Search for the cell housing the specified text and yield its (X, Y) center coordinate. 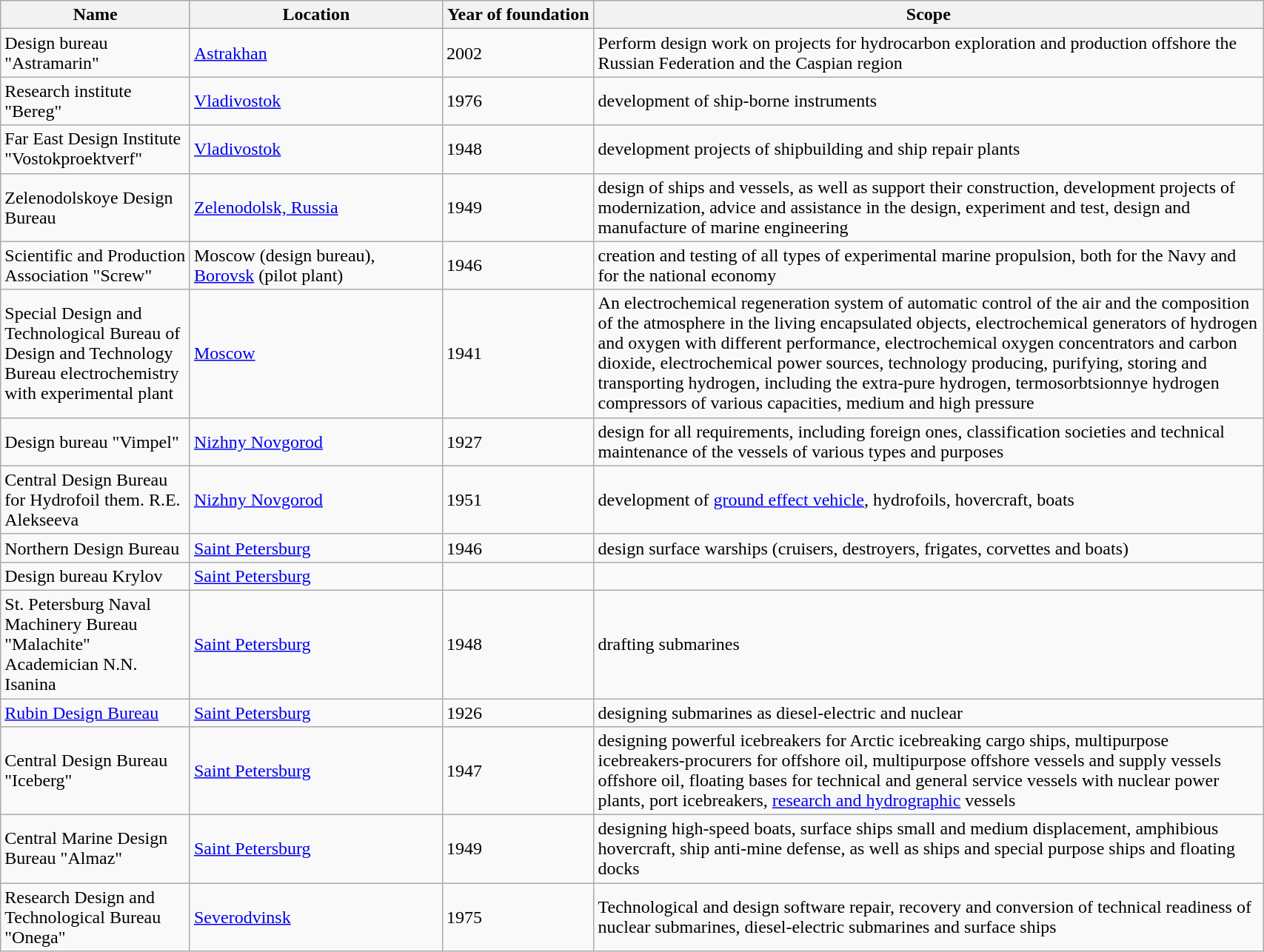
1975 (518, 917)
Location (315, 15)
Perform design work on projects for hydrocarbon exploration and production offshore the Russian Federation and the Caspian region (929, 53)
Research institute "Bereg" (96, 101)
Central Design Bureau for Hydrofoil them. R.E. Alekseeva (96, 500)
Moscow (315, 354)
St. Petersburg Naval Machinery Bureau "Malachite" Academician N.N. Isanina (96, 644)
1926 (518, 713)
development projects of shipbuilding and ship repair plants (929, 150)
Zelenodolsk, Russia (315, 207)
Scope (929, 15)
Design bureau Krylov (96, 576)
designing submarines as diesel-electric and nuclear (929, 713)
1941 (518, 354)
Design bureau "Astramarin" (96, 53)
drafting submarines (929, 644)
Astrakhan (315, 53)
Rubin Design Bureau (96, 713)
1976 (518, 101)
Special Design and Technological Bureau of Design and Technology Bureau electrochemistry with experimental plant (96, 354)
2002 (518, 53)
Far East Design Institute "Vostokproektverf" (96, 150)
1927 (518, 441)
Moscow (design bureau), Borovsk (pilot plant) (315, 265)
1947 (518, 771)
1951 (518, 500)
Severodvinsk (315, 917)
development of ground effect vehicle, hydrofoils, hovercraft, boats (929, 500)
Central Marine Design Bureau "Almaz" (96, 849)
Zelenodolskoye Design Bureau (96, 207)
Northern Design Bureau (96, 548)
Year of foundation (518, 15)
development of ship-borne instruments (929, 101)
design for all requirements, including foreign ones, classification societies and technical maintenance of the vessels of various types and purposes (929, 441)
Research Design and Technological Bureau "Onega" (96, 917)
Name (96, 15)
creation and testing of all types of experimental marine propulsion, both for the Navy and for the national economy (929, 265)
design surface warships (cruisers, destroyers, frigates, corvettes and boats) (929, 548)
Design bureau "Vimpel" (96, 441)
Scientific and Production Association "Screw" (96, 265)
Central Design Bureau "Iceberg" (96, 771)
